Find where the given text appears and provide that cell's center as (x, y) coordinate. 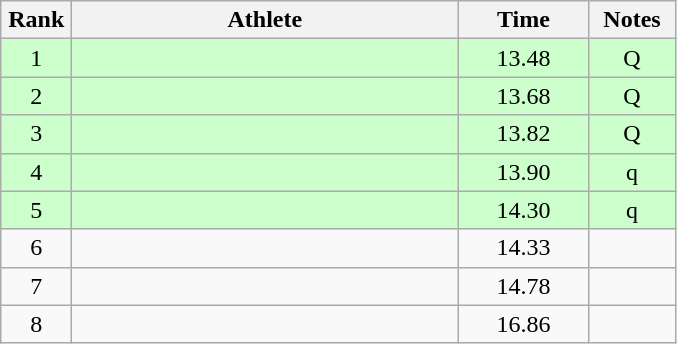
Notes (632, 20)
13.48 (524, 58)
2 (36, 96)
14.33 (524, 248)
7 (36, 286)
13.90 (524, 172)
13.82 (524, 134)
14.78 (524, 286)
3 (36, 134)
16.86 (524, 324)
Rank (36, 20)
4 (36, 172)
13.68 (524, 96)
6 (36, 248)
5 (36, 210)
Athlete (265, 20)
Time (524, 20)
8 (36, 324)
1 (36, 58)
14.30 (524, 210)
